Return [X, Y] of the center of cell containing provided text 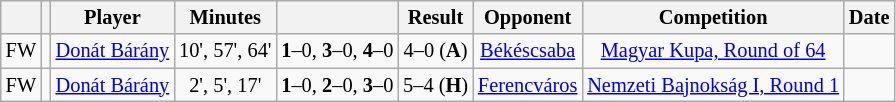
2', 5', 17' [225, 85]
1–0, 2–0, 3–0 [337, 85]
Date [869, 17]
Player [112, 17]
4–0 (A) [436, 51]
Result [436, 17]
Békéscsaba [528, 51]
Magyar Kupa, Round of 64 [713, 51]
Opponent [528, 17]
5–4 (H) [436, 85]
Ferencváros [528, 85]
1–0, 3–0, 4–0 [337, 51]
Competition [713, 17]
Minutes [225, 17]
Nemzeti Bajnokság I, Round 1 [713, 85]
10', 57', 64' [225, 51]
